Determine the [x, y] coordinate at the center of the cell enclosing the given text.  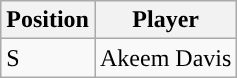
S [48, 58]
Position [48, 20]
Akeem Davis [165, 58]
Player [165, 20]
